From the cell containing the given text, extract its center point as (X, Y) coordinate. 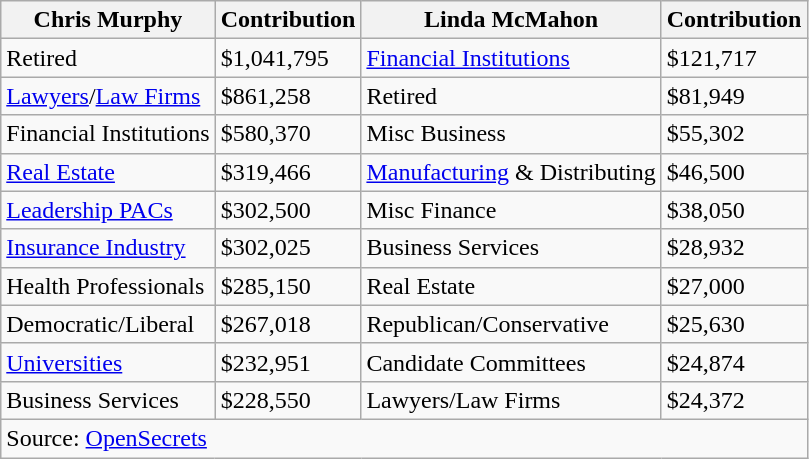
Manufacturing & Distributing (511, 172)
$38,050 (734, 210)
$285,150 (288, 286)
$861,258 (288, 96)
Republican/Conservative (511, 324)
Chris Murphy (108, 20)
Source: OpenSecrets (404, 438)
Universities (108, 362)
$28,932 (734, 248)
$302,500 (288, 210)
$228,550 (288, 400)
$55,302 (734, 134)
$319,466 (288, 172)
$25,630 (734, 324)
Candidate Committees (511, 362)
Misc Business (511, 134)
$580,370 (288, 134)
$232,951 (288, 362)
$81,949 (734, 96)
$1,041,795 (288, 58)
$24,372 (734, 400)
Misc Finance (511, 210)
$121,717 (734, 58)
$46,500 (734, 172)
Linda McMahon (511, 20)
Insurance Industry (108, 248)
$302,025 (288, 248)
Democratic/Liberal (108, 324)
$24,874 (734, 362)
$267,018 (288, 324)
$27,000 (734, 286)
Health Professionals (108, 286)
Leadership PACs (108, 210)
